Scan for the cell matching the given text and deliver its [x, y] coordinate at center. 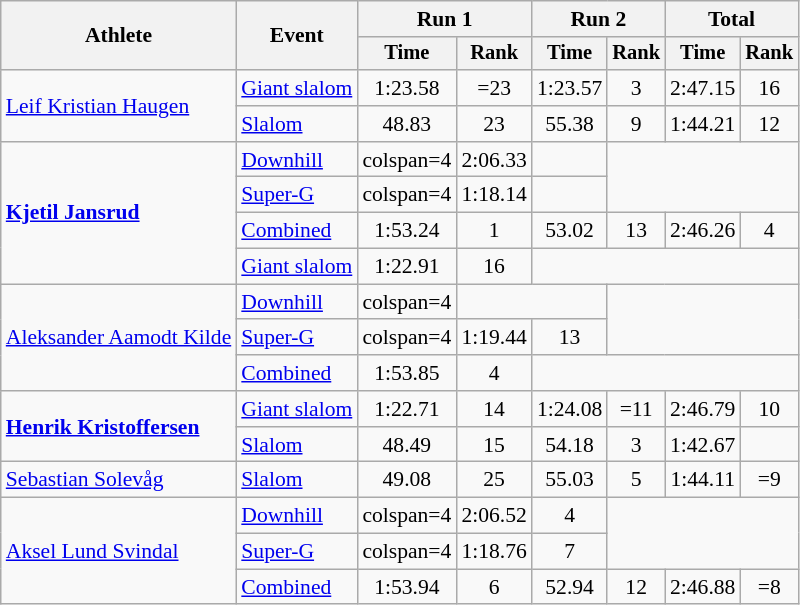
Aksel Lund Svindal [119, 552]
2:46.88 [702, 587]
7 [570, 552]
6 [494, 587]
1:23.57 [570, 88]
Athlete [119, 36]
Event [296, 36]
1:22.71 [406, 409]
Total [732, 19]
2:47.15 [702, 88]
23 [494, 124]
Run 1 [444, 19]
2:06.52 [494, 516]
1:53.94 [406, 587]
1:42.67 [702, 445]
Aleksander Aamodt Kilde [119, 338]
1:19.44 [494, 338]
1:44.21 [702, 124]
Run 2 [598, 19]
1:22.91 [406, 267]
55.38 [570, 124]
=23 [494, 88]
2:46.79 [702, 409]
1:18.76 [494, 552]
Sebastian Solevåg [119, 480]
49.08 [406, 480]
53.02 [570, 231]
48.83 [406, 124]
1 [494, 231]
9 [636, 124]
14 [494, 409]
1:53.24 [406, 231]
=11 [636, 409]
Henrik Kristoffersen [119, 426]
54.18 [570, 445]
=9 [769, 480]
52.94 [570, 587]
Kjetil Jansrud [119, 213]
1:24.08 [570, 409]
25 [494, 480]
1:53.85 [406, 373]
10 [769, 409]
5 [636, 480]
55.03 [570, 480]
15 [494, 445]
48.49 [406, 445]
Leif Kristian Haugen [119, 106]
1:44.11 [702, 480]
2:06.33 [494, 160]
2:46.26 [702, 231]
=8 [769, 587]
1:18.14 [494, 195]
1:23.58 [406, 88]
